Determine the [x, y] coordinate at the center of the cell enclosing the given text.  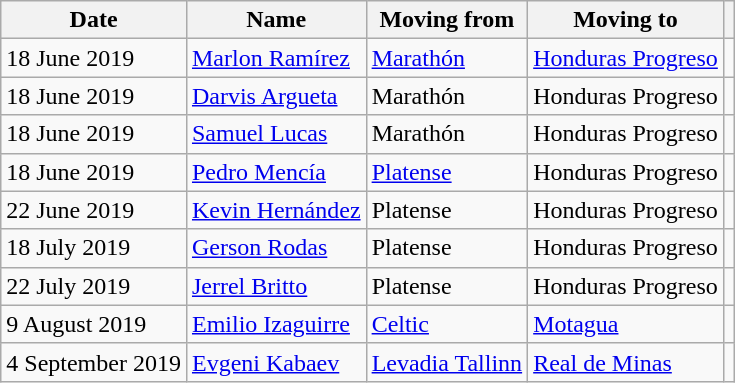
Moving to [626, 20]
9 August 2019 [94, 324]
Name [276, 20]
Motagua [626, 324]
Celtic [447, 324]
Pedro Mencía [276, 172]
22 July 2019 [94, 286]
22 June 2019 [94, 210]
Date [94, 20]
Emilio Izaguirre [276, 324]
Levadia Tallinn [447, 362]
Moving from [447, 20]
Real de Minas [626, 362]
Kevin Hernández [276, 210]
Darvis Argueta [276, 96]
Evgeni Kabaev [276, 362]
Marlon Ramírez [276, 58]
4 September 2019 [94, 362]
18 July 2019 [94, 248]
Samuel Lucas [276, 134]
Jerrel Britto [276, 286]
Gerson Rodas [276, 248]
